Search for the cell housing the specified text and yield its [X, Y] center coordinate. 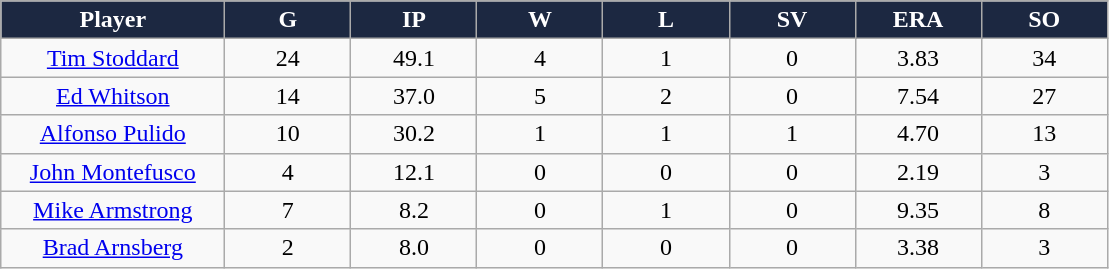
Alfonso Pulido [113, 134]
14 [288, 96]
37.0 [414, 96]
3.38 [918, 248]
7.54 [918, 96]
ERA [918, 20]
24 [288, 58]
49.1 [414, 58]
3.83 [918, 58]
Tim Stoddard [113, 58]
9.35 [918, 210]
Player [113, 20]
27 [1044, 96]
5 [540, 96]
12.1 [414, 172]
8.0 [414, 248]
10 [288, 134]
SO [1044, 20]
30.2 [414, 134]
8 [1044, 210]
SV [792, 20]
13 [1044, 134]
2.19 [918, 172]
G [288, 20]
Brad Arnsberg [113, 248]
Ed Whitson [113, 96]
L [666, 20]
John Montefusco [113, 172]
Mike Armstrong [113, 210]
8.2 [414, 210]
7 [288, 210]
34 [1044, 58]
W [540, 20]
4.70 [918, 134]
IP [414, 20]
